Capture the cell that displays the provided text and extract its (X, Y) central coordinate. 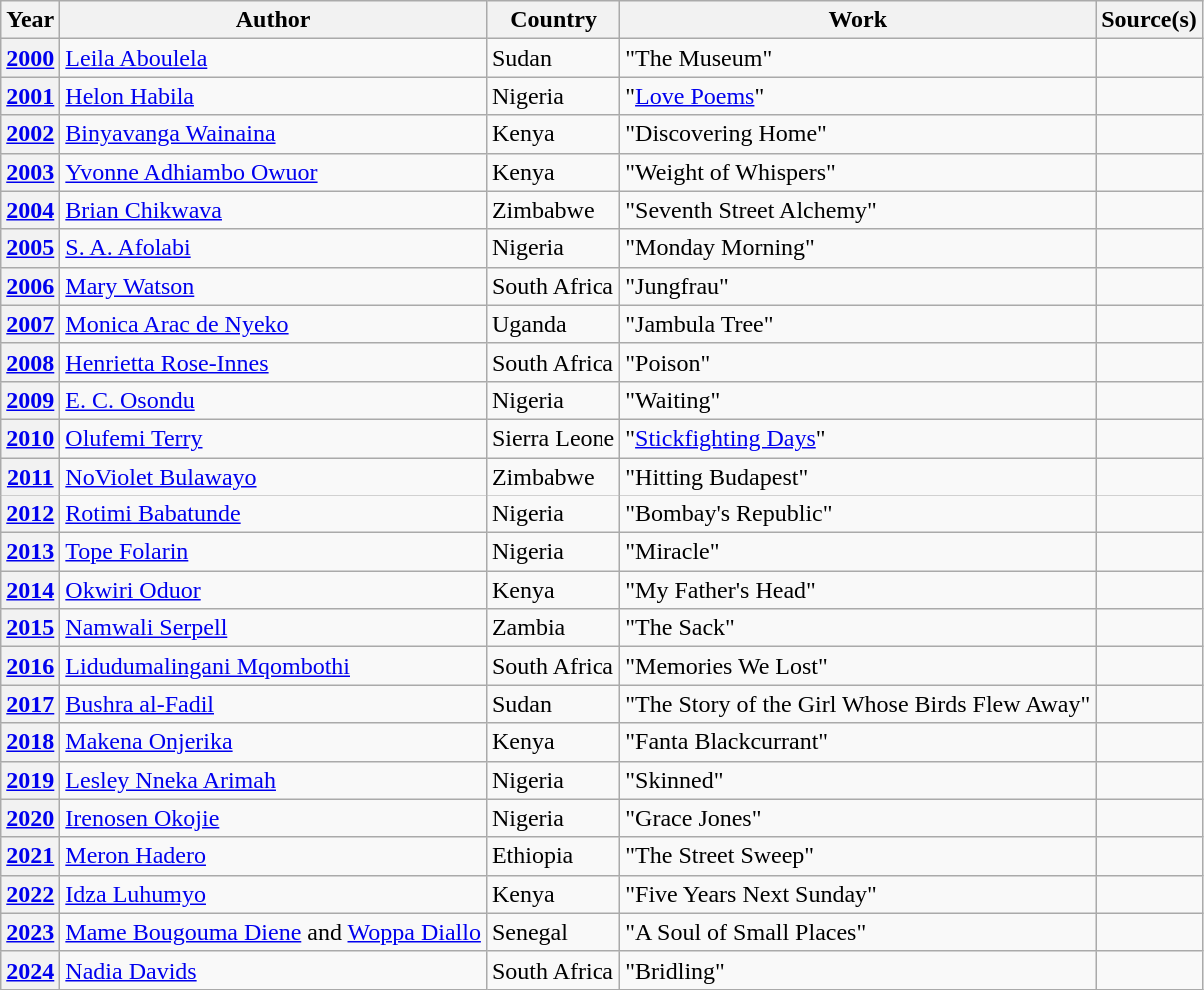
2019 (30, 780)
2014 (30, 590)
"Fanta Blackcurrant" (858, 742)
"A Soul of Small Places" (858, 932)
Helon Habila (274, 96)
Ethiopia (553, 856)
2016 (30, 666)
NoViolet Bulawayo (274, 477)
Country (553, 20)
Irenosen Okojie (274, 818)
"Five Years Next Sunday" (858, 894)
"The Sack" (858, 628)
"Seventh Street Alchemy" (858, 210)
2006 (30, 286)
2023 (30, 932)
"Monday Morning" (858, 248)
2024 (30, 970)
2011 (30, 477)
2003 (30, 172)
Rotimi Babatunde (274, 514)
Binyavanga Wainaina (274, 134)
"Skinned" (858, 780)
"Miracle" (858, 552)
2017 (30, 704)
Senegal (553, 932)
"My Father's Head" (858, 590)
2018 (30, 742)
2021 (30, 856)
Uganda (553, 324)
"Bombay's Republic" (858, 514)
Work (858, 20)
"Discovering Home" (858, 134)
"Stickfighting Days" (858, 438)
"Memories We Lost" (858, 666)
2005 (30, 248)
"Jambula Tree" (858, 324)
"Poison" (858, 362)
Yvonne Adhiambo Owuor (274, 172)
"Jungfrau" (858, 286)
Nadia Davids (274, 970)
"The Street Sweep" (858, 856)
2022 (30, 894)
2010 (30, 438)
Bushra al-Fadil (274, 704)
Source(s) (1149, 20)
S. A. Afolabi (274, 248)
"Grace Jones" (858, 818)
Makena Onjerika (274, 742)
2013 (30, 552)
"Love Poems" (858, 96)
2009 (30, 400)
2007 (30, 324)
2020 (30, 818)
"Weight of Whispers" (858, 172)
Zambia (553, 628)
"The Museum" (858, 58)
E. C. Osondu (274, 400)
Lidudumalingani Mqombothi (274, 666)
Year (30, 20)
Okwiri Oduor (274, 590)
2015 (30, 628)
2004 (30, 210)
Tope Folarin (274, 552)
"Waiting" (858, 400)
2001 (30, 96)
Mame Bougouma Diene and Woppa Diallo (274, 932)
"Hitting Budapest" (858, 477)
Idza Luhumyo (274, 894)
Monica Arac de Nyeko (274, 324)
Mary Watson (274, 286)
Leila Aboulela (274, 58)
Brian Chikwava (274, 210)
Henrietta Rose-Innes (274, 362)
2000 (30, 58)
2008 (30, 362)
Olufemi Terry (274, 438)
"The Story of the Girl Whose Birds Flew Away" (858, 704)
Namwali Serpell (274, 628)
Lesley Nneka Arimah (274, 780)
Sierra Leone (553, 438)
2012 (30, 514)
Meron Hadero (274, 856)
Author (274, 20)
"Bridling" (858, 970)
2002 (30, 134)
